Output the (X, Y) coordinate of the center of the cell containing the given text.  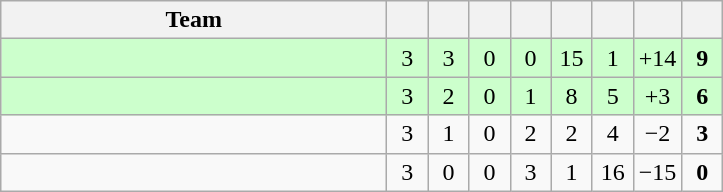
−15 (658, 172)
+14 (658, 58)
Team (194, 20)
15 (572, 58)
6 (702, 96)
5 (612, 96)
4 (612, 134)
+3 (658, 96)
9 (702, 58)
8 (572, 96)
−2 (658, 134)
16 (612, 172)
